Output the (X, Y) coordinate of the center of the cell containing the given text.  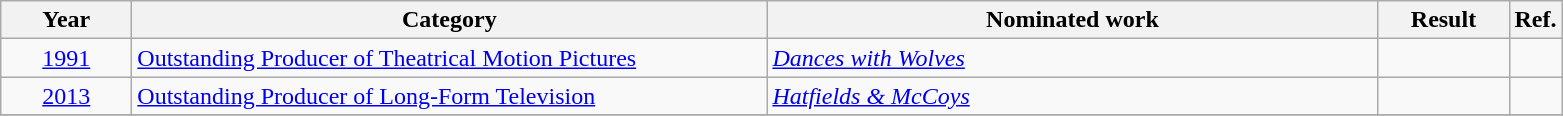
2013 (66, 96)
Category (450, 20)
Outstanding Producer of Long-Form Television (450, 96)
Year (66, 20)
Hatfields & McCoys (1072, 96)
Result (1444, 20)
1991 (66, 58)
Dances with Wolves (1072, 58)
Outstanding Producer of Theatrical Motion Pictures (450, 58)
Ref. (1536, 20)
Nominated work (1072, 20)
